Find where the given text appears and provide that cell's center as (x, y) coordinate. 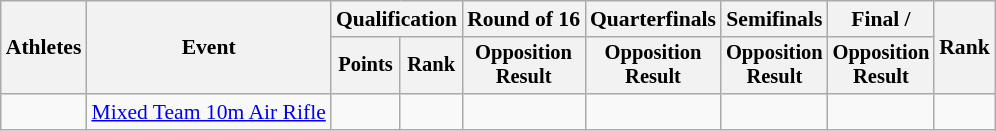
Round of 16 (524, 19)
Final / (882, 19)
Event (208, 48)
Quarterfinals (653, 19)
Semifinals (774, 19)
Points (366, 66)
Qualification (396, 19)
Athletes (44, 48)
Mixed Team 10m Air Rifle (208, 112)
